Detect which cell encompasses the target text, then output its [X, Y] center coordinate. 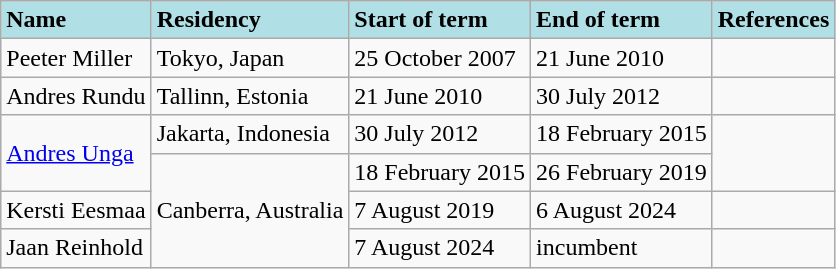
Kersti Eesmaa [76, 210]
6 August 2024 [622, 210]
Start of term [440, 20]
incumbent [622, 248]
Jaan Reinhold [76, 248]
25 October 2007 [440, 58]
Residency [250, 20]
Peeter Miller [76, 58]
26 February 2019 [622, 172]
Andres Rundu [76, 96]
End of term [622, 20]
Andres Unga [76, 153]
Tallinn, Estonia [250, 96]
Jakarta, Indonesia [250, 134]
7 August 2019 [440, 210]
Tokyo, Japan [250, 58]
References [774, 20]
Name [76, 20]
7 August 2024 [440, 248]
Canberra, Australia [250, 210]
